Locate the cell with the specified text and output its (X, Y) center coordinate. 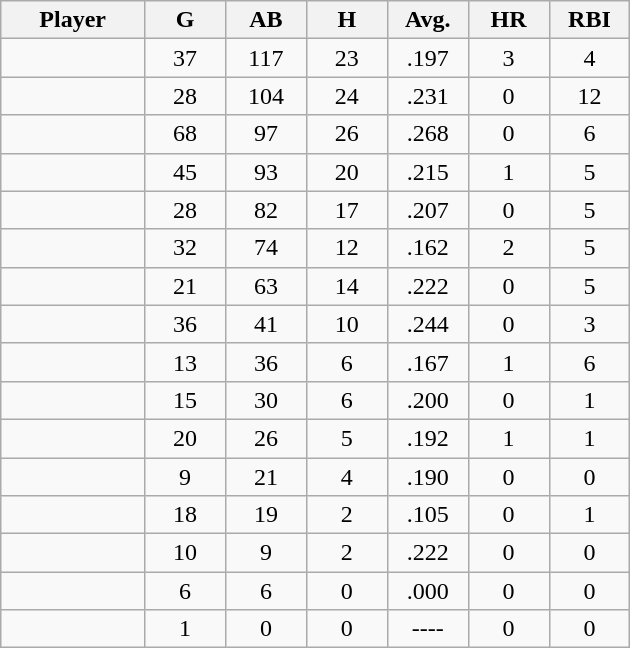
.197 (428, 58)
68 (186, 134)
41 (266, 324)
32 (186, 248)
19 (266, 515)
.207 (428, 210)
---- (428, 629)
.268 (428, 134)
Player (73, 20)
17 (346, 210)
45 (186, 172)
.200 (428, 400)
24 (346, 96)
18 (186, 515)
82 (266, 210)
Avg. (428, 20)
.215 (428, 172)
.231 (428, 96)
.190 (428, 477)
HR (508, 20)
63 (266, 286)
.000 (428, 591)
.162 (428, 248)
23 (346, 58)
14 (346, 286)
AB (266, 20)
74 (266, 248)
97 (266, 134)
H (346, 20)
37 (186, 58)
.105 (428, 515)
30 (266, 400)
104 (266, 96)
15 (186, 400)
.192 (428, 438)
93 (266, 172)
G (186, 20)
117 (266, 58)
RBI (590, 20)
.167 (428, 362)
13 (186, 362)
.244 (428, 324)
